Output the [x, y] coordinate of the center of the cell containing the given text.  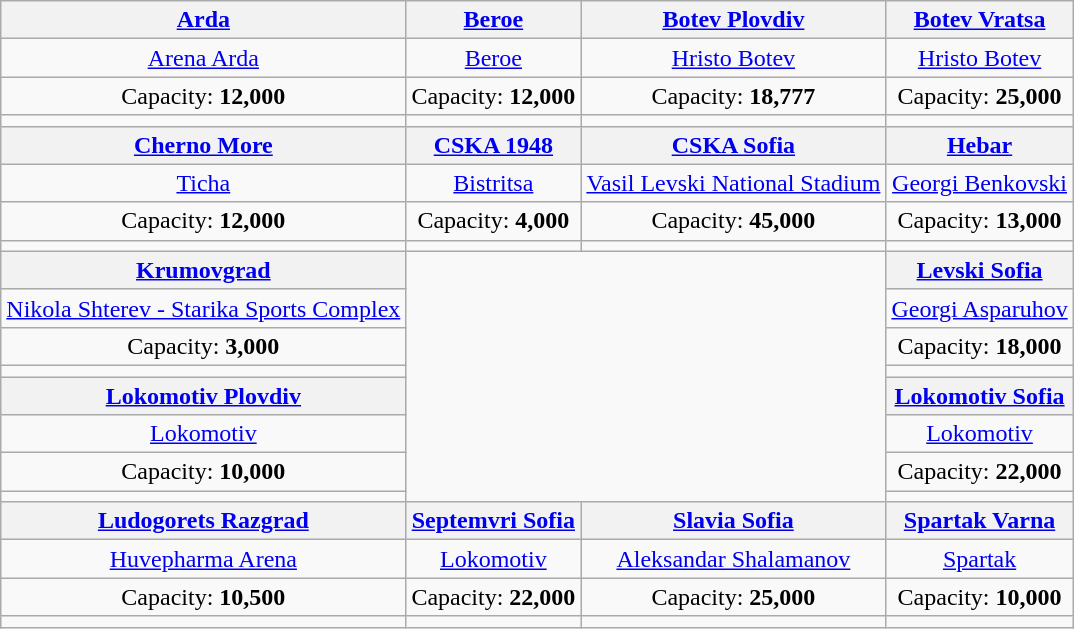
Ludogorets Razgrad [204, 521]
Georgi Benkovski [980, 183]
Krumovgrad [204, 270]
Arena Arda [204, 58]
Slavia Sofia [734, 521]
Capacity: 10,500 [204, 597]
Capacity: 18,000 [980, 346]
Aleksandar Shalamanov [734, 559]
Levski Sofia [980, 270]
Bistritsa [494, 183]
Nikola Shterev - Starika Sports Complex [204, 308]
Capacity: 18,777 [734, 96]
Septemvri Sofia [494, 521]
Spartak [980, 559]
Capacity: 13,000 [980, 221]
Georgi Asparuhov [980, 308]
CSKA Sofia [734, 145]
CSKA 1948 [494, 145]
Botev Vratsa [980, 20]
Botev Plovdiv [734, 20]
Hebar [980, 145]
Capacity: 45,000 [734, 221]
Arda [204, 20]
Ticha [204, 183]
Capacity: 4,000 [494, 221]
Lokomotiv Plovdiv [204, 395]
Spartak Varna [980, 521]
Vasil Levski National Stadium [734, 183]
Lokomotiv Sofia [980, 395]
Cherno More [204, 145]
Huvepharma Arena [204, 559]
Capacity: 3,000 [204, 346]
